Return (x, y) of the center of cell containing provided text 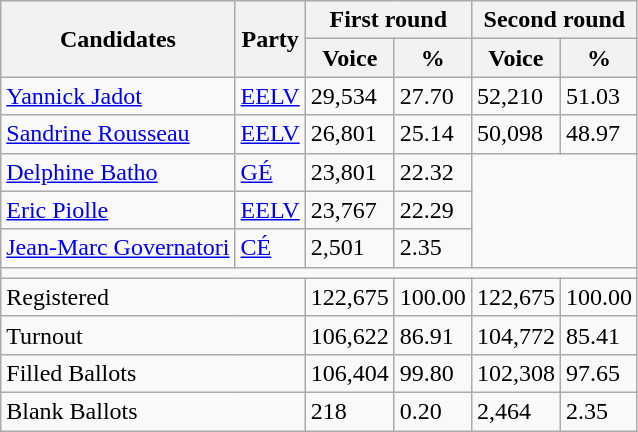
Candidates (118, 39)
99.80 (432, 373)
Delphine Batho (118, 172)
2,464 (516, 411)
GÉ (270, 172)
Blank Ballots (153, 411)
102,308 (516, 373)
23,767 (350, 210)
Registered (153, 297)
27.70 (432, 96)
2,501 (350, 248)
97.65 (598, 373)
48.97 (598, 134)
CÉ (270, 248)
50,098 (516, 134)
0.20 (432, 411)
106,404 (350, 373)
106,622 (350, 335)
Sandrine Rousseau (118, 134)
Yannick Jadot (118, 96)
Filled Ballots (153, 373)
25.14 (432, 134)
Second round (554, 20)
104,772 (516, 335)
23,801 (350, 172)
22.32 (432, 172)
52,210 (516, 96)
First round (388, 20)
Turnout (153, 335)
Eric Piolle (118, 210)
51.03 (598, 96)
Party (270, 39)
29,534 (350, 96)
218 (350, 411)
Jean-Marc Governatori (118, 248)
22.29 (432, 210)
85.41 (598, 335)
26,801 (350, 134)
86.91 (432, 335)
